Capture the cell that displays the provided text and extract its [X, Y] central coordinate. 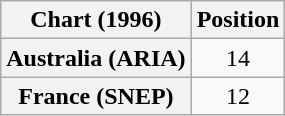
12 [238, 96]
Position [238, 20]
France (SNEP) [96, 96]
Australia (ARIA) [96, 58]
Chart (1996) [96, 20]
14 [238, 58]
